Determine the (X, Y) coordinate at the center of the cell enclosing the given text.  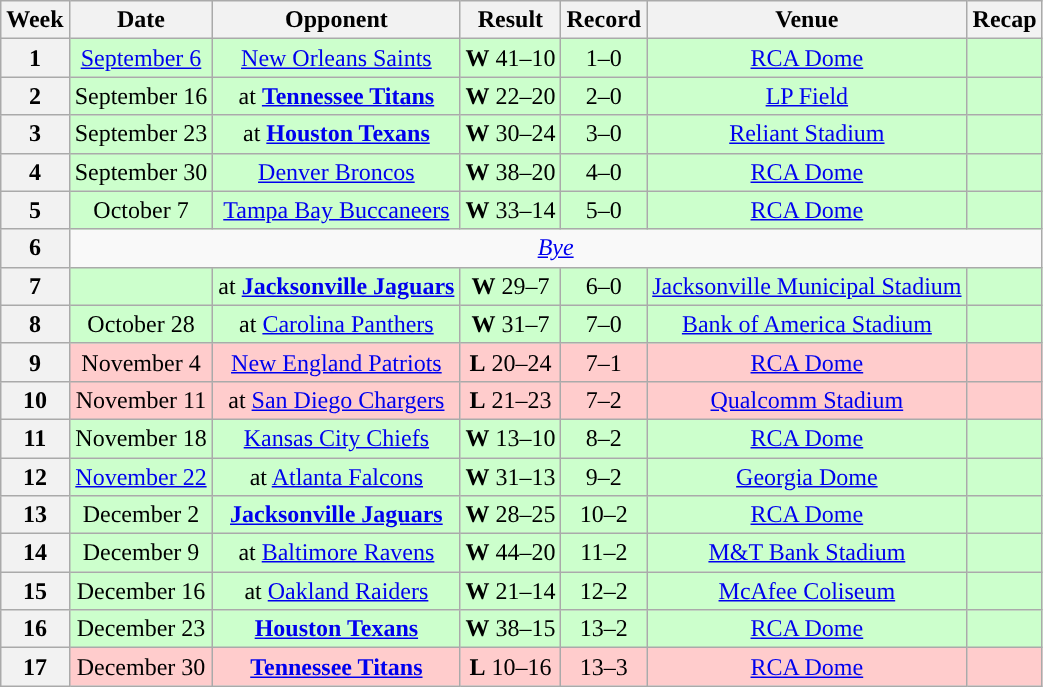
13–2 (604, 629)
12 (35, 477)
Georgia Dome (807, 477)
October 7 (141, 210)
W 38–20 (510, 172)
at Carolina Panthers (336, 324)
September 30 (141, 172)
New England Patriots (336, 362)
Reliant Stadium (807, 134)
November 11 (141, 400)
at Jacksonville Jaguars (336, 286)
at San Diego Chargers (336, 400)
3–0 (604, 134)
December 2 (141, 515)
Opponent (336, 20)
Kansas City Chiefs (336, 438)
6–0 (604, 286)
L 21–23 (510, 400)
6 (35, 248)
W 28–25 (510, 515)
14 (35, 553)
11 (35, 438)
December 30 (141, 667)
12–2 (604, 591)
Tampa Bay Buccaneers (336, 210)
9–2 (604, 477)
Bye (556, 248)
W 22–20 (510, 96)
Record (604, 20)
Jacksonville Jaguars (336, 515)
L 10–16 (510, 667)
7–0 (604, 324)
at Tennessee Titans (336, 96)
Bank of America Stadium (807, 324)
LP Field (807, 96)
December 16 (141, 591)
15 (35, 591)
Houston Texans (336, 629)
September 6 (141, 58)
L 20–24 (510, 362)
W 41–10 (510, 58)
W 33–14 (510, 210)
5–0 (604, 210)
W 44–20 (510, 553)
September 23 (141, 134)
W 31–13 (510, 477)
10–2 (604, 515)
W 31–7 (510, 324)
November 4 (141, 362)
Jacksonville Municipal Stadium (807, 286)
Recap (1004, 20)
Venue (807, 20)
4–0 (604, 172)
16 (35, 629)
17 (35, 667)
3 (35, 134)
8 (35, 324)
at Atlanta Falcons (336, 477)
Tennessee Titans (336, 667)
W 13–10 (510, 438)
September 16 (141, 96)
November 18 (141, 438)
2 (35, 96)
13–3 (604, 667)
7–1 (604, 362)
December 23 (141, 629)
5 (35, 210)
2–0 (604, 96)
Week (35, 20)
December 9 (141, 553)
at Oakland Raiders (336, 591)
W 38–15 (510, 629)
W 21–14 (510, 591)
November 22 (141, 477)
13 (35, 515)
7 (35, 286)
at Baltimore Ravens (336, 553)
8–2 (604, 438)
New Orleans Saints (336, 58)
at Houston Texans (336, 134)
October 28 (141, 324)
Result (510, 20)
Qualcomm Stadium (807, 400)
11–2 (604, 553)
Date (141, 20)
7–2 (604, 400)
W 29–7 (510, 286)
1–0 (604, 58)
1 (35, 58)
10 (35, 400)
Denver Broncos (336, 172)
W 30–24 (510, 134)
McAfee Coliseum (807, 591)
M&T Bank Stadium (807, 553)
9 (35, 362)
4 (35, 172)
